Output the [x, y] coordinate of the center of the cell containing the given text.  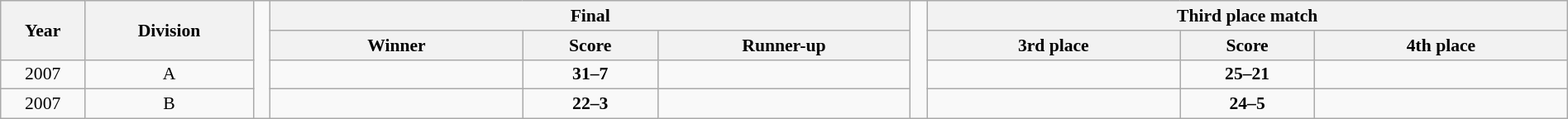
Runner-up [784, 45]
24–5 [1247, 104]
Year [43, 30]
A [170, 74]
22–3 [590, 104]
4th place [1441, 45]
Division [170, 30]
Final [590, 16]
Winner [397, 45]
B [170, 104]
3rd place [1054, 45]
31–7 [590, 74]
Third place match [1247, 16]
25–21 [1247, 74]
